Return the (x, y) coordinate for the center point of the cell that contains the specified text.  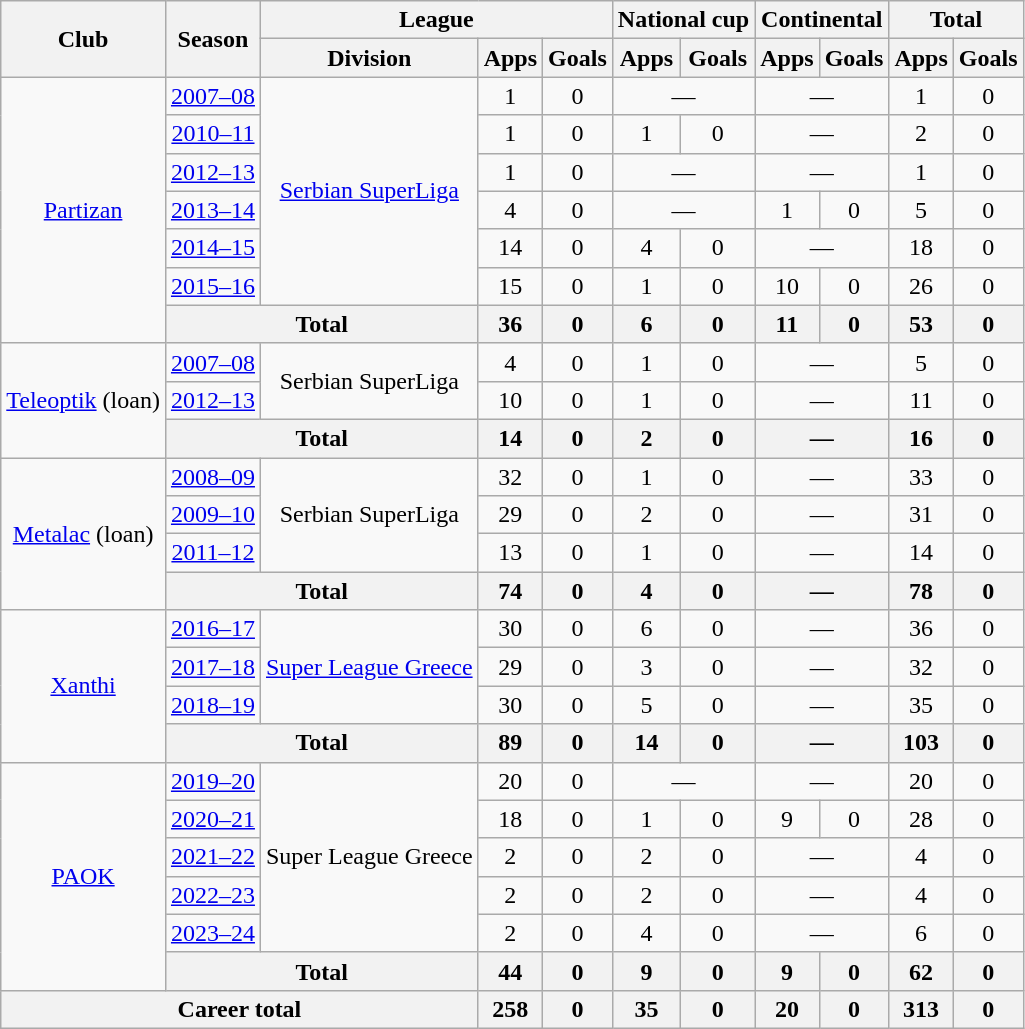
3 (646, 667)
2017–18 (212, 667)
26 (921, 286)
62 (921, 971)
2018–19 (212, 705)
Partizan (84, 210)
103 (921, 743)
Season (212, 39)
2011–12 (212, 553)
2022–23 (212, 895)
89 (510, 743)
Xanthi (84, 686)
33 (921, 477)
2021–22 (212, 857)
31 (921, 515)
16 (921, 438)
313 (921, 1009)
2014–15 (212, 248)
2008–09 (212, 477)
2009–10 (212, 515)
78 (921, 591)
2013–14 (212, 210)
2015–16 (212, 286)
PAOK (84, 876)
53 (921, 324)
Club (84, 39)
13 (510, 553)
National cup (683, 20)
2020–21 (212, 819)
Teleoptik (loan) (84, 400)
Career total (240, 1009)
League (436, 20)
2016–17 (212, 629)
2019–20 (212, 781)
2023–24 (212, 933)
258 (510, 1009)
44 (510, 971)
28 (921, 819)
Metalac (loan) (84, 534)
2010–11 (212, 134)
Continental (822, 20)
15 (510, 286)
74 (510, 591)
Division (369, 58)
